Identify which cell holds the provided text, then report its [X, Y] central coordinate. 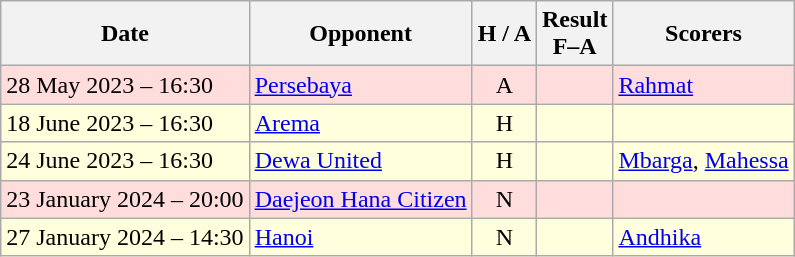
Andhika [704, 237]
24 June 2023 – 16:30 [125, 161]
ResultF–A [575, 34]
Rahmat [704, 85]
Hanoi [360, 237]
Persebaya [360, 85]
Date [125, 34]
Scorers [704, 34]
A [504, 85]
Dewa United [360, 161]
H / A [504, 34]
Opponent [360, 34]
18 June 2023 – 16:30 [125, 123]
28 May 2023 – 16:30 [125, 85]
27 January 2024 – 14:30 [125, 237]
Daejeon Hana Citizen [360, 199]
23 January 2024 – 20:00 [125, 199]
Arema [360, 123]
Mbarga, Mahessa [704, 161]
